Determine the [X, Y] coordinate at the center of the cell enclosing the given text.  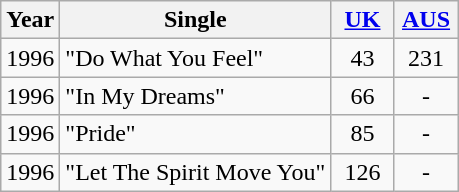
"Do What You Feel" [196, 58]
Single [196, 20]
85 [363, 134]
43 [363, 58]
"Pride" [196, 134]
126 [363, 172]
66 [363, 96]
UK [363, 20]
"In My Dreams" [196, 96]
231 [426, 58]
"Let The Spirit Move You" [196, 172]
AUS [426, 20]
Year [30, 20]
